Output the (x, y) coordinate of the center of the cell containing the given text.  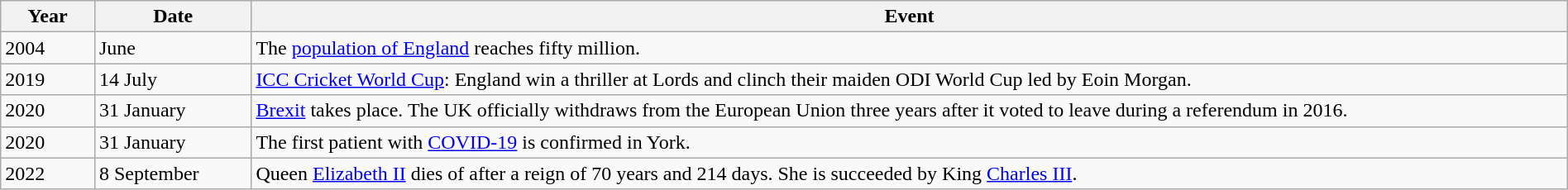
Brexit takes place. The UK officially withdraws from the European Union three years after it voted to leave during a referendum in 2016. (910, 111)
2022 (48, 173)
2019 (48, 79)
ICC Cricket World Cup: England win a thriller at Lords and clinch their maiden ODI World Cup led by Eoin Morgan. (910, 79)
14 July (172, 79)
Event (910, 17)
Date (172, 17)
June (172, 48)
Queen Elizabeth II dies of after a reign of 70 years and 214 days. She is succeeded by King Charles III. (910, 173)
The first patient with COVID-19 is confirmed in York. (910, 142)
The population of England reaches fifty million. (910, 48)
8 September (172, 173)
2004 (48, 48)
Year (48, 17)
